Search for the cell housing the specified text and yield its (x, y) center coordinate. 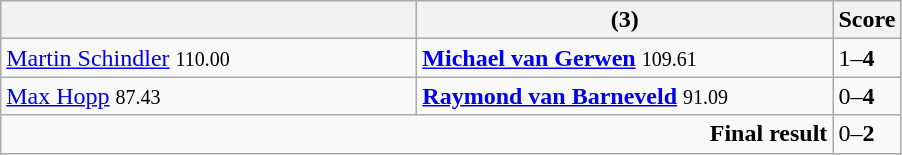
Raymond van Barneveld 91.09 (625, 96)
Final result (417, 134)
Score (867, 20)
0–4 (867, 96)
0–2 (867, 134)
1–4 (867, 58)
(3) (625, 20)
Max Hopp 87.43 (209, 96)
Michael van Gerwen 109.61 (625, 58)
Martin Schindler 110.00 (209, 58)
